Return the (x, y) coordinate for the center point of the cell that contains the specified text.  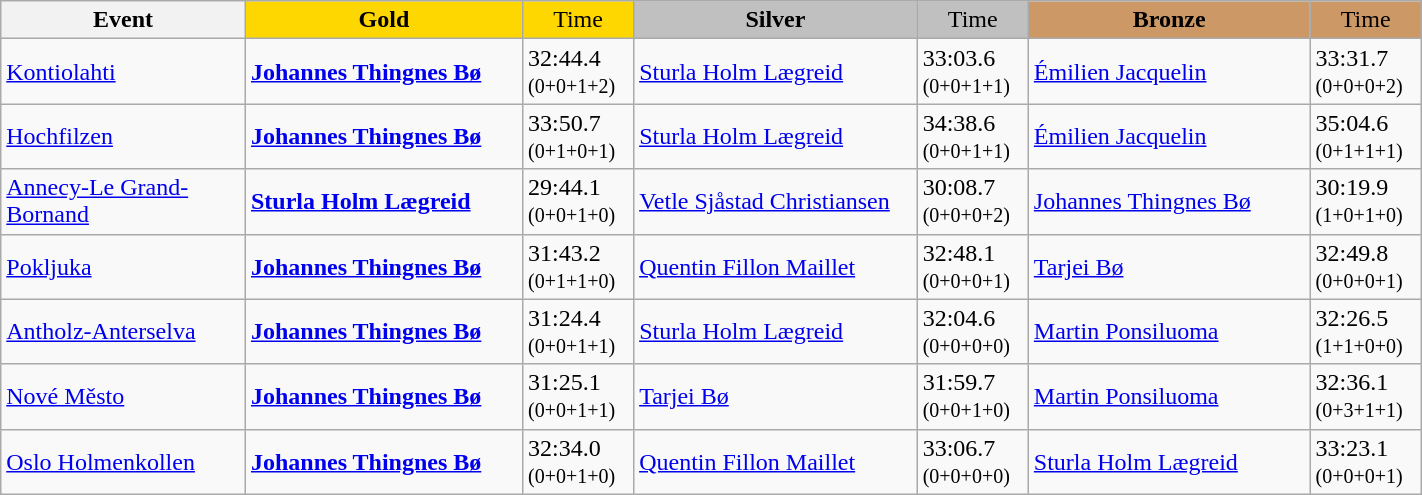
29:44.1(0+0+1+0) (578, 202)
Hochfilzen (124, 136)
30:19.9(1+0+1+0) (1366, 202)
Gold (384, 20)
31:43.2(0+1+1+0) (578, 266)
Pokljuka (124, 266)
33:06.7(0+0+0+0) (972, 462)
33:23.1(0+0+0+1) (1366, 462)
Annecy-Le Grand-Bornand (124, 202)
Nové Město (124, 396)
34:38.6(0+0+1+1) (972, 136)
32:49.8(0+0+0+1) (1366, 266)
31:24.4(0+0+1+1) (578, 332)
Oslo Holmenkollen (124, 462)
33:03.6(0+0+1+1) (972, 72)
32:34.0(0+0+1+0) (578, 462)
Bronze (1169, 20)
31:59.7(0+0+1+0) (972, 396)
31:25.1(0+0+1+1) (578, 396)
32:48.1(0+0+0+1) (972, 266)
33:50.7(0+1+0+1) (578, 136)
Vetle Sjåstad Christiansen (776, 202)
32:36.1(0+3+1+1) (1366, 396)
32:26.5(1+1+0+0) (1366, 332)
Silver (776, 20)
32:04.6(0+0+0+0) (972, 332)
32:44.4(0+0+1+2) (578, 72)
35:04.6(0+1+1+1) (1366, 136)
Kontiolahti (124, 72)
33:31.7(0+0+0+2) (1366, 72)
Event (124, 20)
30:08.7(0+0+0+2) (972, 202)
Antholz-Anterselva (124, 332)
